Output the [X, Y] coordinate of the center of the cell containing the given text.  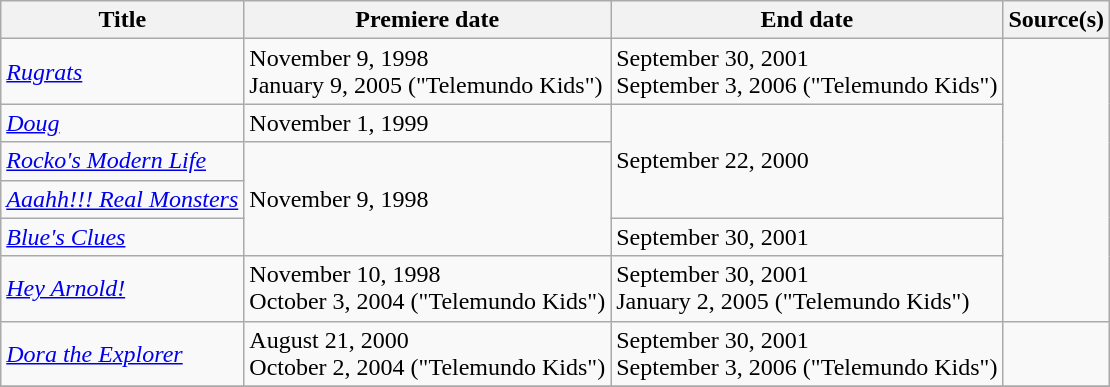
Hey Arnold! [122, 288]
End date [807, 20]
Title [122, 20]
August 21, 2000 October 2, 2004 ("Telemundo Kids") [428, 354]
November 1, 1999 [428, 123]
Dora the Explorer [122, 354]
November 9, 1998 [428, 199]
Rugrats [122, 72]
Source(s) [1056, 20]
November 9, 1998 January 9, 2005 ("Telemundo Kids") [428, 72]
Rocko's Modern Life [122, 161]
Aaahh!!! Real Monsters [122, 199]
November 10, 1998 October 3, 2004 ("Telemundo Kids") [428, 288]
Doug [122, 123]
September 30, 2001 January 2, 2005 ("Telemundo Kids") [807, 288]
Premiere date [428, 20]
Blue's Clues [122, 237]
September 30, 2001 [807, 237]
September 22, 2000 [807, 161]
